Detect which cell encompasses the target text, then output its (X, Y) center coordinate. 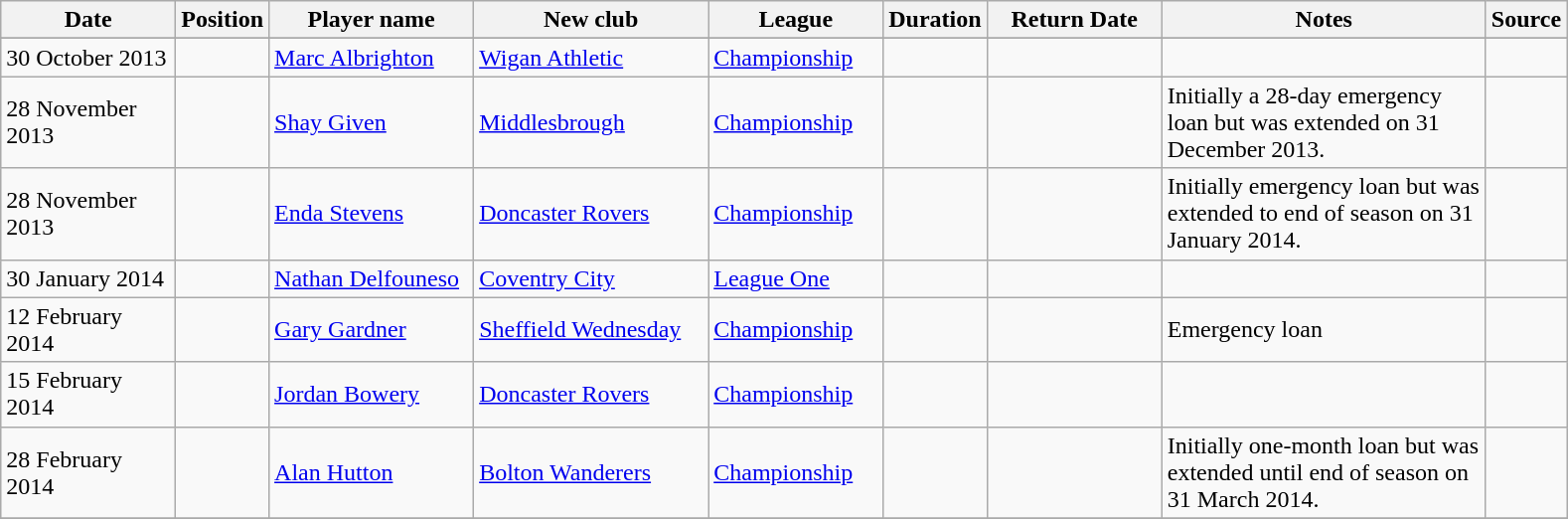
Coventry City (591, 278)
Wigan Athletic (591, 58)
Source (1526, 20)
Emergency loan (1324, 330)
Sheffield Wednesday (591, 330)
Initially one-month loan but was extended until end of season on 31 March 2014. (1324, 472)
Marc Albrighton (372, 58)
New club (591, 20)
Jordan Bowery (372, 394)
Gary Gardner (372, 330)
Initially a 28-day emergency loan but was extended on 31 December 2013. (1324, 122)
Enda Stevens (372, 214)
League One (796, 278)
Duration (935, 20)
Middlesbrough (591, 122)
Return Date (1074, 20)
Bolton Wanderers (591, 472)
Notes (1324, 20)
Nathan Delfouneso (372, 278)
League (796, 20)
28 February 2014 (88, 472)
Player name (372, 20)
12 February 2014 (88, 330)
Date (88, 20)
15 February 2014 (88, 394)
Position (223, 20)
Shay Given (372, 122)
Alan Hutton (372, 472)
Initially emergency loan but was extended to end of season on 31 January 2014. (1324, 214)
30 October 2013 (88, 58)
30 January 2014 (88, 278)
